Locate the cell with the specified text and output its [X, Y] center coordinate. 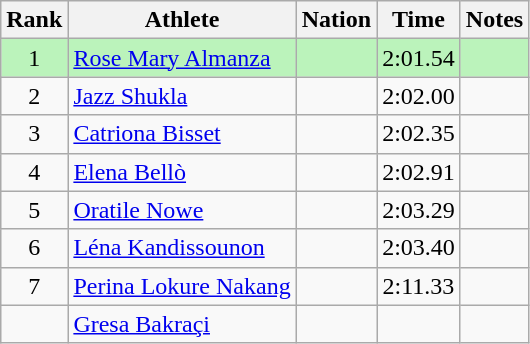
Jazz Shukla [182, 96]
Rank [34, 20]
Oratile Nowe [182, 210]
2:03.40 [419, 248]
Gresa Bakraçi [182, 324]
2:01.54 [419, 58]
Notes [494, 20]
Léna Kandissounon [182, 248]
2:11.33 [419, 286]
2:02.35 [419, 134]
4 [34, 172]
Perina Lokure Nakang [182, 286]
Nation [336, 20]
1 [34, 58]
Elena Bellò [182, 172]
Time [419, 20]
2:02.00 [419, 96]
Catriona Bisset [182, 134]
2:03.29 [419, 210]
2:02.91 [419, 172]
Rose Mary Almanza [182, 58]
3 [34, 134]
6 [34, 248]
7 [34, 286]
Athlete [182, 20]
2 [34, 96]
5 [34, 210]
